Find where the given text appears and provide that cell's center as [X, Y] coordinate. 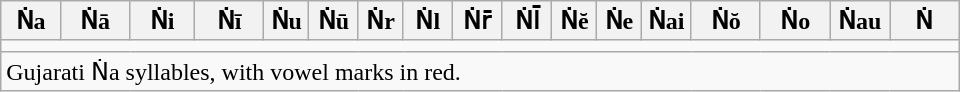
Ṅ [925, 21]
Ṅū [334, 21]
Ṅau [860, 21]
Ṅr̄ [478, 21]
Ṅa [31, 21]
Ṅi [162, 21]
Ṅĕ [574, 21]
Ṅŏ [726, 21]
Ṅo [795, 21]
Ṅe [620, 21]
Gujarati Ṅa syllables, with vowel marks in red. [480, 71]
Ṅu [286, 21]
Ṅai [666, 21]
Ṅā [95, 21]
Ṅl̄ [527, 21]
Ṅī [229, 21]
Ṅr [380, 21]
Ṅl [428, 21]
